Output the [x, y] coordinate of the center of the cell containing the given text.  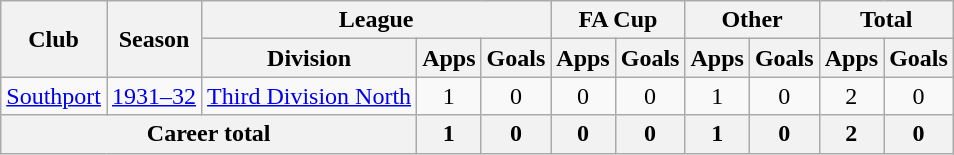
Division [310, 58]
Career total [209, 134]
Club [54, 39]
1931–32 [154, 96]
Third Division North [310, 96]
Season [154, 39]
Other [752, 20]
League [376, 20]
Southport [54, 96]
FA Cup [618, 20]
Total [886, 20]
